From the cell containing the given text, extract its center point as (x, y) coordinate. 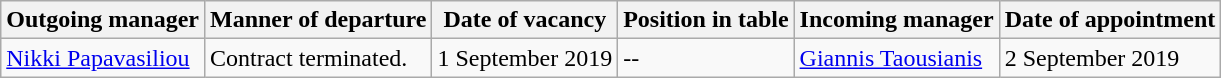
Incoming manager (896, 20)
-- (706, 58)
Outgoing manager (103, 20)
Position in table (706, 20)
2 September 2019 (1110, 58)
Contract terminated. (318, 58)
Date of vacancy (525, 20)
1 September 2019 (525, 58)
Date of appointment (1110, 20)
Manner of departure (318, 20)
Nikki Papavasiliou (103, 58)
Giannis Taousianis (896, 58)
